Scan for the cell matching the given text and deliver its [X, Y] coordinate at center. 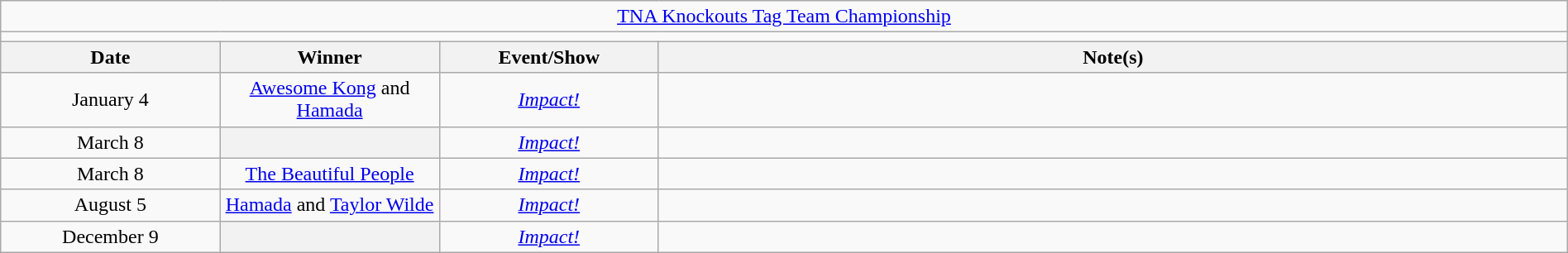
Event/Show [549, 57]
Awesome Kong and Hamada [329, 99]
December 9 [111, 236]
August 5 [111, 205]
Note(s) [1113, 57]
Date [111, 57]
Winner [329, 57]
The Beautiful People [329, 174]
TNA Knockouts Tag Team Championship [784, 17]
January 4 [111, 99]
Hamada and Taylor Wilde [329, 205]
